Find where the given text appears and provide that cell's center as [x, y] coordinate. 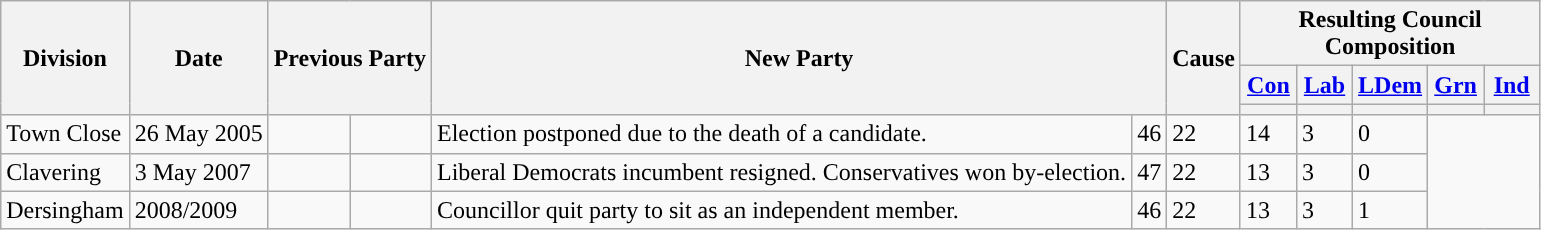
Previous Party [350, 58]
Division [65, 58]
2008/2009 [198, 210]
47 [1150, 172]
Con [1268, 85]
3 May 2007 [198, 172]
Councillor quit party to sit as an independent member. [781, 210]
Election postponed due to the death of a candidate. [781, 134]
Ind [1512, 85]
Lab [1324, 85]
Grn [1456, 85]
14 [1268, 134]
Clavering [65, 172]
Resulting Council Composition [1390, 34]
Town Close [65, 134]
LDem [1390, 85]
New Party [798, 58]
1 [1390, 210]
Dersingham [65, 210]
26 May 2005 [198, 134]
Date [198, 58]
Liberal Democrats incumbent resigned. Conservatives won by-election. [781, 172]
Cause [1204, 58]
